Pinpoint the cell where the given text exists, returning its (X, Y) midpoint coordinate. 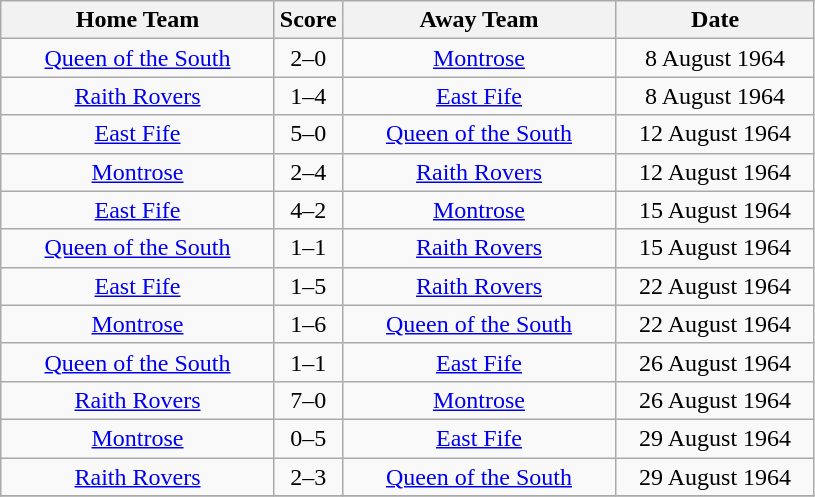
5–0 (308, 134)
1–4 (308, 96)
2–3 (308, 477)
0–5 (308, 438)
Home Team (138, 20)
4–2 (308, 210)
Date (716, 20)
7–0 (308, 400)
1–6 (308, 324)
2–0 (308, 58)
1–5 (308, 286)
Score (308, 20)
2–4 (308, 172)
Away Team (479, 20)
